Extract the (x, y) coordinate from the center of the cell holding the provided text.  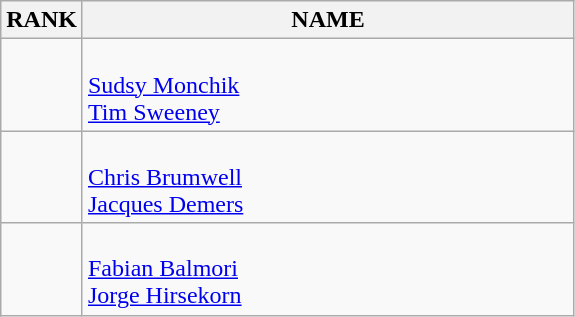
Fabian BalmoriJorge Hirsekorn (328, 269)
NAME (328, 20)
Sudsy MonchikTim Sweeney (328, 85)
RANK (42, 20)
Chris BrumwellJacques Demers (328, 177)
